Detect which cell encompasses the target text, then output its (x, y) center coordinate. 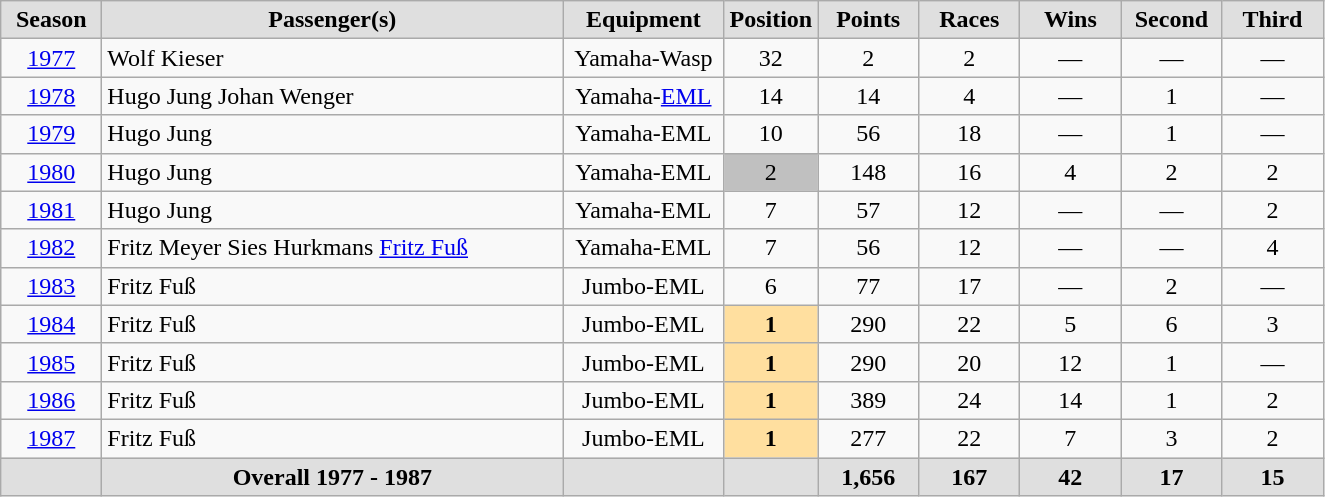
148 (868, 172)
1984 (52, 324)
Passenger(s) (332, 20)
Hugo Jung Johan Wenger (332, 96)
277 (868, 438)
42 (1070, 477)
1979 (52, 134)
1982 (52, 248)
Third (1272, 20)
Fritz Meyer Sies Hurkmans Fritz Fuß (332, 248)
15 (1272, 477)
Season (52, 20)
Equipment (644, 20)
1987 (52, 438)
77 (868, 286)
Second (1172, 20)
Overall 1977 - 1987 (332, 477)
1977 (52, 58)
32 (771, 58)
16 (970, 172)
1983 (52, 286)
Races (970, 20)
Wolf Kieser (332, 58)
Position (771, 20)
1985 (52, 362)
20 (970, 362)
1978 (52, 96)
Points (868, 20)
5 (1070, 324)
389 (868, 400)
1981 (52, 210)
10 (771, 134)
Yamaha-Wasp (644, 58)
18 (970, 134)
57 (868, 210)
24 (970, 400)
1,656 (868, 477)
1980 (52, 172)
1986 (52, 400)
Wins (1070, 20)
167 (970, 477)
